Return the [x, y] coordinate for the center point of the cell that contains the specified text.  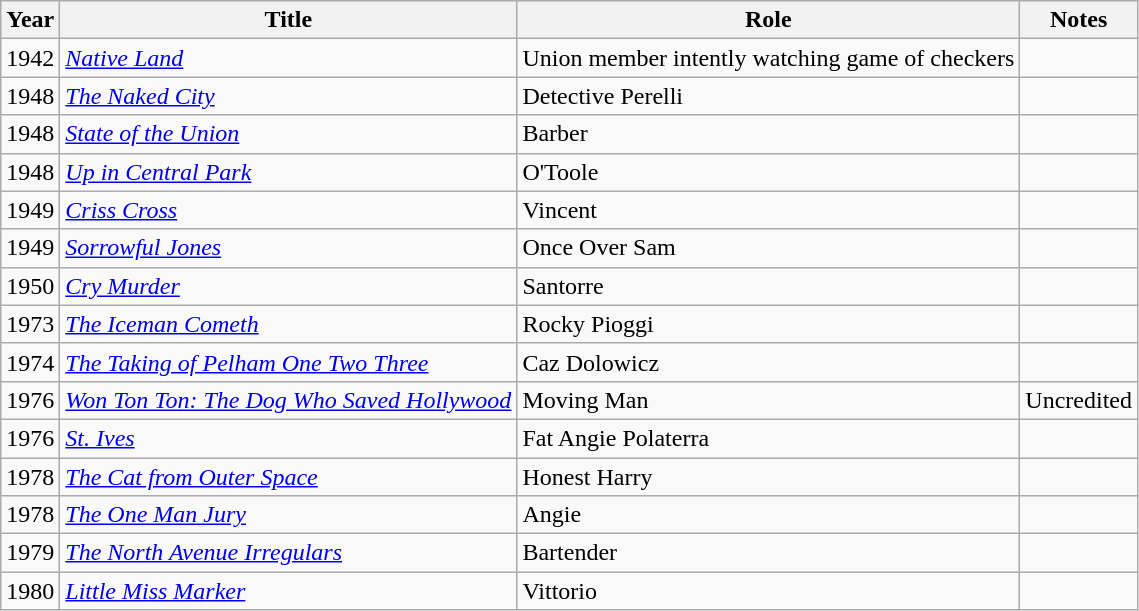
1980 [30, 591]
Year [30, 20]
Santorre [768, 286]
O'Toole [768, 172]
Union member intently watching game of checkers [768, 58]
Sorrowful Jones [288, 248]
Detective Perelli [768, 96]
The Iceman Cometh [288, 324]
Won Ton Ton: The Dog Who Saved Hollywood [288, 400]
1979 [30, 553]
Once Over Sam [768, 248]
The North Avenue Irregulars [288, 553]
Angie [768, 515]
The Naked City [288, 96]
1973 [30, 324]
Up in Central Park [288, 172]
Moving Man [768, 400]
Bartender [768, 553]
Caz Dolowicz [768, 362]
St. Ives [288, 438]
1974 [30, 362]
Native Land [288, 58]
Little Miss Marker [288, 591]
1942 [30, 58]
Rocky Pioggi [768, 324]
Honest Harry [768, 477]
The Cat from Outer Space [288, 477]
1950 [30, 286]
Uncredited [1079, 400]
Criss Cross [288, 210]
Barber [768, 134]
Vittorio [768, 591]
Title [288, 20]
The One Man Jury [288, 515]
Role [768, 20]
Cry Murder [288, 286]
The Taking of Pelham One Two Three [288, 362]
Fat Angie Polaterra [768, 438]
State of the Union [288, 134]
Notes [1079, 20]
Vincent [768, 210]
